Extract the (x, y) coordinate from the center of the cell holding the provided text.  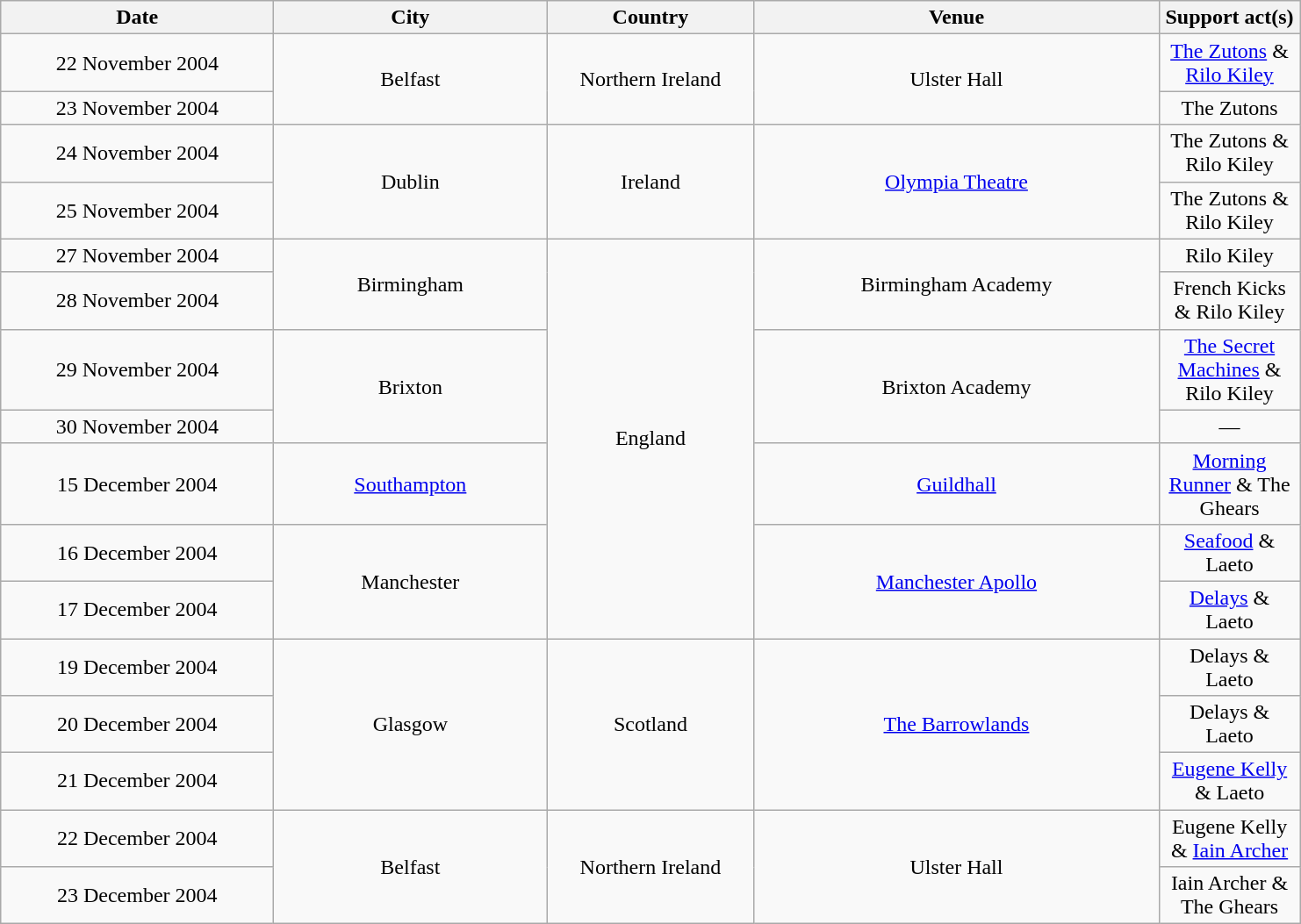
Manchester (411, 581)
Olympia Theatre (957, 182)
28 November 2004 (137, 300)
Date (137, 18)
23 November 2004 (137, 108)
Eugene Kelly & Iain Archer (1229, 839)
Guildhall (957, 483)
27 November 2004 (137, 255)
Southampton (411, 483)
City (411, 18)
25 November 2004 (137, 211)
The Secret Machines & Rilo Kiley (1229, 369)
Venue (957, 18)
Rilo Kiley (1229, 255)
Brixton Academy (957, 386)
Eugene Kelly & Laeto (1229, 781)
21 December 2004 (137, 781)
15 December 2004 (137, 483)
24 November 2004 (137, 153)
The Barrowlands (957, 725)
20 December 2004 (137, 725)
Country (650, 18)
England (650, 439)
16 December 2004 (137, 553)
19 December 2004 (137, 667)
Birmingham Academy (957, 284)
Iain Archer & The Ghears (1229, 895)
30 November 2004 (137, 426)
23 December 2004 (137, 895)
Ireland (650, 182)
22 November 2004 (137, 63)
22 December 2004 (137, 839)
Manchester Apollo (957, 581)
French Kicks & Rilo Kiley (1229, 300)
Glasgow (411, 725)
Birmingham (411, 284)
Brixton (411, 386)
Morning Runner & The Ghears (1229, 483)
— (1229, 426)
Scotland (650, 725)
Seafood & Laeto (1229, 553)
Support act(s) (1229, 18)
17 December 2004 (137, 609)
29 November 2004 (137, 369)
The Zutons (1229, 108)
Dublin (411, 182)
